Capture the cell that displays the provided text and extract its (x, y) central coordinate. 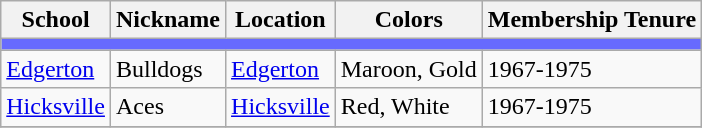
Nickname (168, 20)
Membership Tenure (592, 20)
Red, White (408, 107)
Colors (408, 20)
Location (281, 20)
School (56, 20)
Bulldogs (168, 69)
Maroon, Gold (408, 69)
Aces (168, 107)
